Capture the cell that displays the provided text and extract its (X, Y) central coordinate. 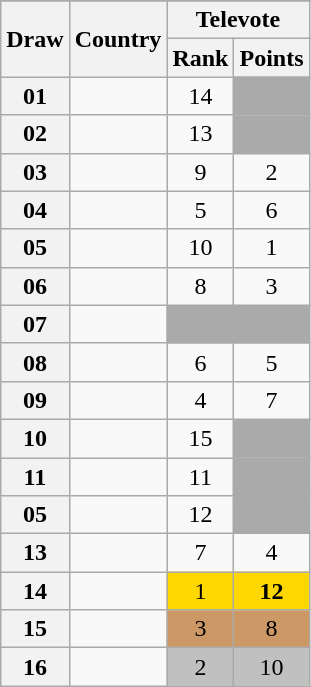
09 (35, 400)
01 (35, 96)
08 (35, 362)
Rank (200, 58)
Points (272, 58)
03 (35, 172)
Draw (35, 39)
Country (118, 39)
06 (35, 286)
07 (35, 324)
02 (35, 134)
9 (200, 172)
Televote (238, 20)
16 (35, 667)
04 (35, 210)
